Detect which cell encompasses the target text, then output its [X, Y] center coordinate. 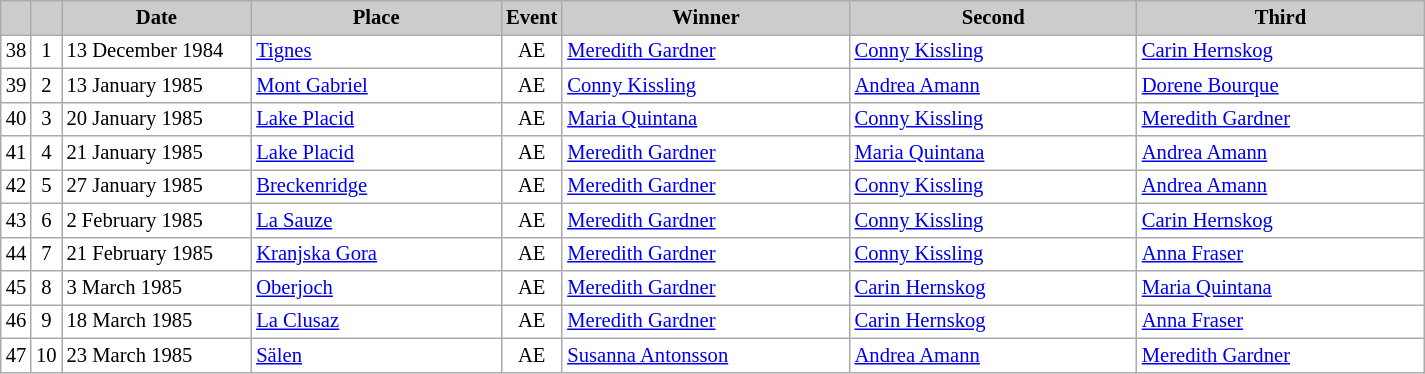
Event [532, 17]
La Sauze [376, 220]
20 January 1985 [157, 119]
47 [16, 355]
La Clusaz [376, 321]
Date [157, 17]
Dorene Bourque [1280, 85]
6 [46, 220]
1 [46, 51]
42 [16, 186]
10 [46, 355]
Breckenridge [376, 186]
Sälen [376, 355]
Winner [706, 17]
23 March 1985 [157, 355]
43 [16, 220]
4 [46, 153]
39 [16, 85]
8 [46, 287]
13 January 1985 [157, 85]
Mont Gabriel [376, 85]
2 [46, 85]
7 [46, 254]
40 [16, 119]
45 [16, 287]
3 March 1985 [157, 287]
Oberjoch [376, 287]
41 [16, 153]
Third [1280, 17]
3 [46, 119]
Tignes [376, 51]
5 [46, 186]
Place [376, 17]
Kranjska Gora [376, 254]
Susanna Antonsson [706, 355]
21 February 1985 [157, 254]
Second [994, 17]
21 January 1985 [157, 153]
46 [16, 321]
18 March 1985 [157, 321]
44 [16, 254]
13 December 1984 [157, 51]
27 January 1985 [157, 186]
9 [46, 321]
2 February 1985 [157, 220]
38 [16, 51]
